Extract the (x, y) coordinate from the center of the cell holding the provided text.  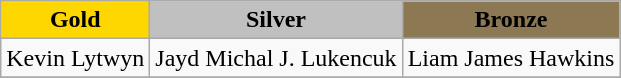
Kevin Lytwyn (76, 58)
Silver (276, 20)
Liam James Hawkins (511, 58)
Jayd Michal J. Lukencuk (276, 58)
Bronze (511, 20)
Gold (76, 20)
